Detect which cell encompasses the target text, then output its [x, y] center coordinate. 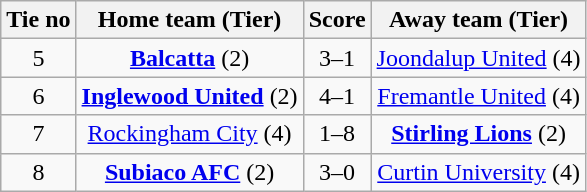
Curtin University (4) [478, 172]
Tie no [38, 20]
3–0 [337, 172]
Balcatta (2) [190, 58]
4–1 [337, 96]
5 [38, 58]
Score [337, 20]
7 [38, 134]
Joondalup United (4) [478, 58]
Subiaco AFC (2) [190, 172]
1–8 [337, 134]
Rockingham City (4) [190, 134]
Stirling Lions (2) [478, 134]
Away team (Tier) [478, 20]
6 [38, 96]
3–1 [337, 58]
8 [38, 172]
Inglewood United (2) [190, 96]
Home team (Tier) [190, 20]
Fremantle United (4) [478, 96]
